Return [x, y] of the center of cell containing provided text 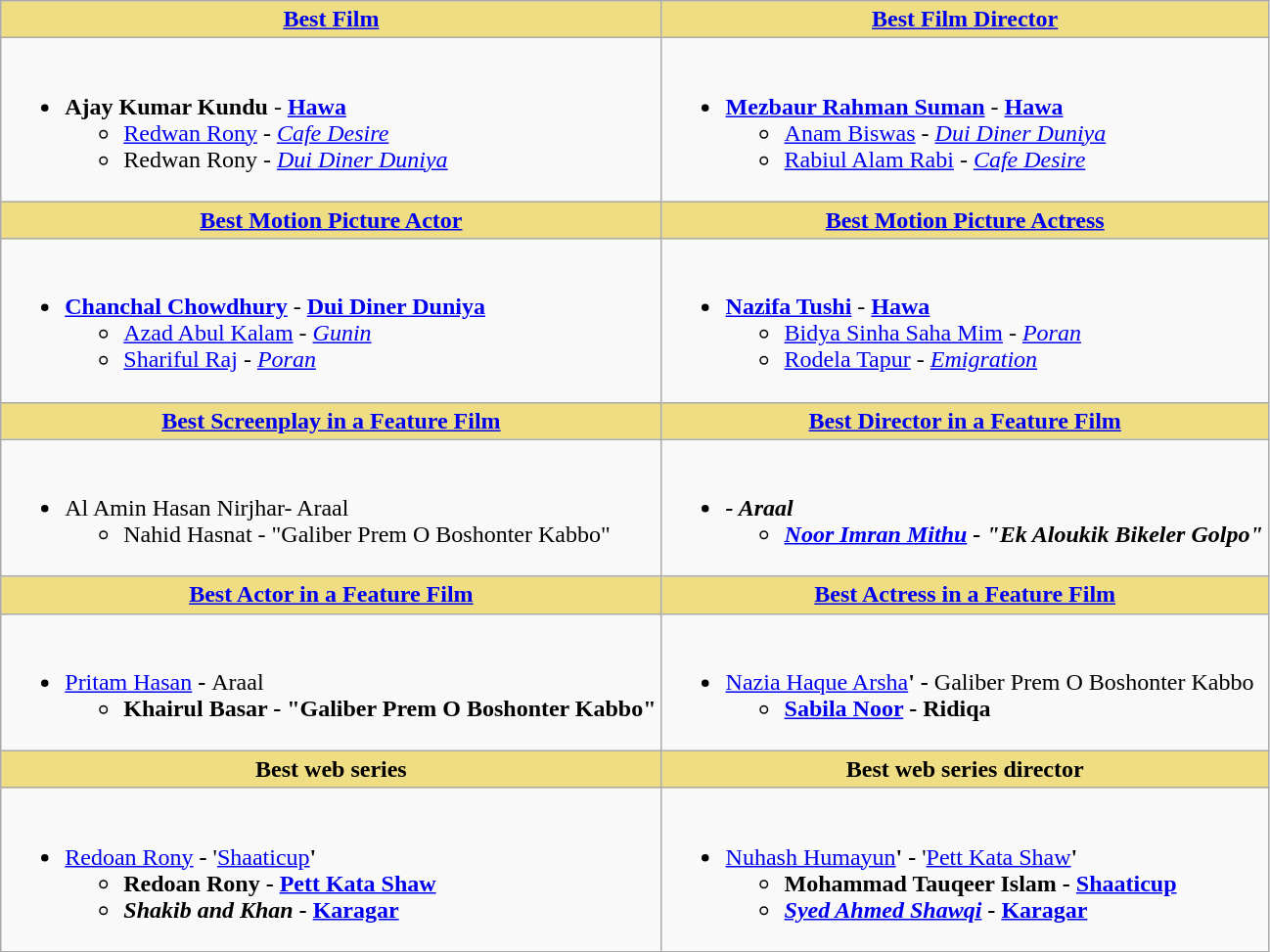
Best Actor in a Feature Film [331, 595]
Chanchal Chowdhury - Dui Diner DuniyaAzad Abul Kalam - GuninShariful Raj - Poran [331, 321]
Best Film Director [965, 20]
- AraalNoor Imran Mithu - "Ek Aloukik Bikeler Golpo" [965, 508]
Al Amin Hasan Nirjhar- AraalNahid Hasnat - "Galiber Prem O Boshonter Kabbo" [331, 508]
Nazia Haque Arsha' - Galiber Prem O Boshonter KabboSabila Noor - Ridiqa [965, 682]
Best Actress in a Feature Film [965, 595]
Nazifa Tushi - HawaBidya Sinha Saha Mim - PoranRodela Tapur - Emigration [965, 321]
Ajay Kumar Kundu - HawaRedwan Rony - Cafe DesireRedwan Rony - Dui Diner Duniya [331, 119]
Pritam Hasan - AraalKhairul Basar - "Galiber Prem O Boshonter Kabbo" [331, 682]
Best Screenplay in a Feature Film [331, 421]
Mezbaur Rahman Suman - HawaAnam Biswas - Dui Diner DuniyaRabiul Alam Rabi - Cafe Desire [965, 119]
Best Motion Picture Actor [331, 220]
Best Film [331, 20]
Redoan Rony - 'Shaaticup'Redoan Rony - Pett Kata ShawShakib and Khan - Karagar [331, 869]
Best Motion Picture Actress [965, 220]
Best web series director [965, 769]
Nuhash Humayun' - 'Pett Kata Shaw'Mohammad Tauqeer Islam - ShaaticupSyed Ahmed Shawqi - Karagar [965, 869]
Best Director in a Feature Film [965, 421]
Best web series [331, 769]
